Find where the given text appears and provide that cell's center as (X, Y) coordinate. 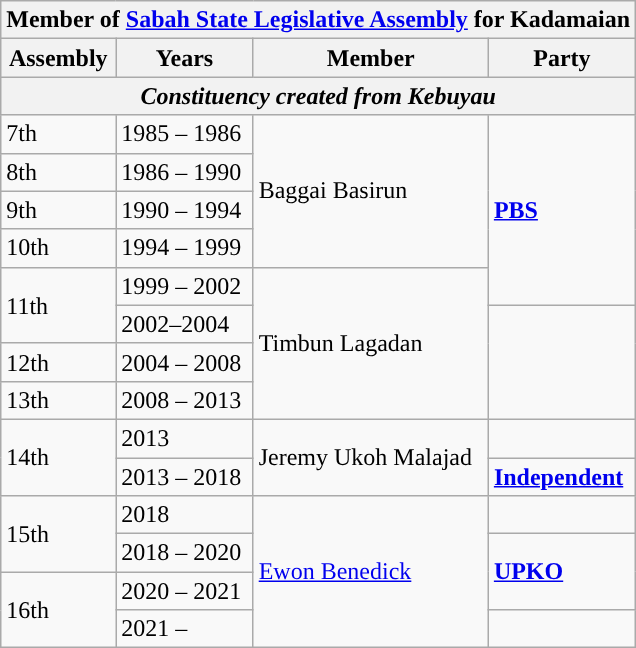
Years (184, 58)
7th (58, 134)
16th (58, 610)
2020 – 2021 (184, 591)
11th (58, 305)
12th (58, 362)
1986 – 1990 (184, 172)
1994 – 1999 (184, 248)
UPKO (562, 572)
13th (58, 400)
Ewon Benedick (370, 572)
1999 – 2002 (184, 286)
2021 – (184, 629)
Assembly (58, 58)
8th (58, 172)
2018 – 2020 (184, 553)
1990 – 1994 (184, 210)
Member (370, 58)
10th (58, 248)
2004 – 2008 (184, 362)
2013 (184, 438)
Independent (562, 477)
2018 (184, 515)
Member of Sabah State Legislative Assembly for Kadamaian (318, 20)
Timbun Lagadan (370, 343)
Constituency created from Kebuyau (318, 96)
9th (58, 210)
2013 – 2018 (184, 477)
Party (562, 58)
1985 – 1986 (184, 134)
2008 – 2013 (184, 400)
14th (58, 457)
Jeremy Ukoh Malajad (370, 457)
Baggai Basirun (370, 191)
PBS (562, 210)
2002–2004 (184, 324)
15th (58, 534)
